Return (X, Y) of the center of cell containing provided text 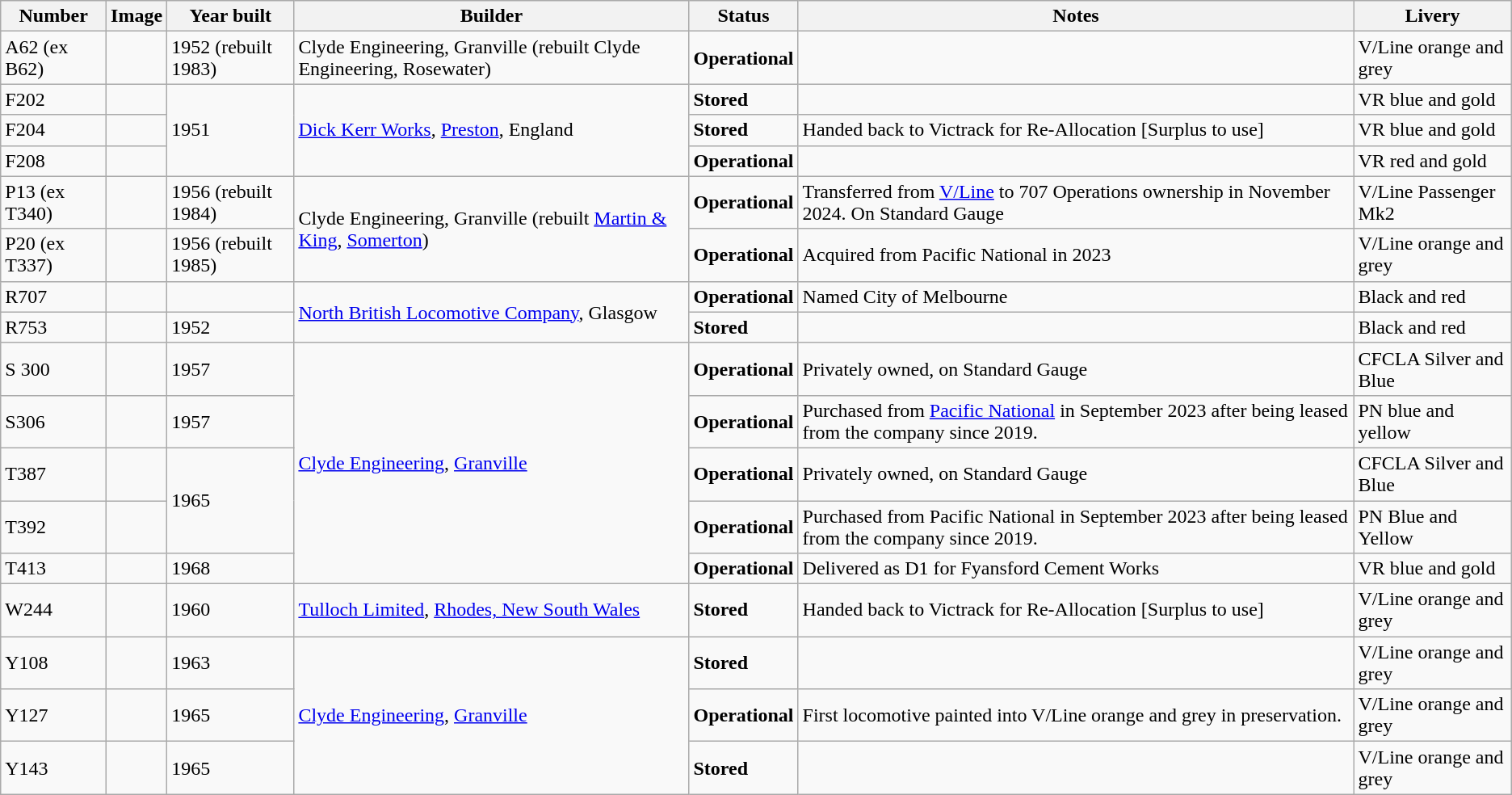
Builder (491, 16)
S306 (53, 422)
Clyde Engineering, Granville (rebuilt Martin & King, Somerton) (491, 229)
A62 (ex B62) (53, 58)
Year built (231, 16)
T392 (53, 527)
Delivered as D1 for Fyansford Cement Works (1076, 569)
North British Locomotive Company, Glasgow (491, 312)
V/Line Passenger Mk2 (1433, 202)
1952 (231, 327)
W244 (53, 611)
First locomotive painted into V/Line orange and grey in preservation. (1076, 716)
1951 (231, 130)
P13 (ex T340) (53, 202)
Dick Kerr Works, Preston, England (491, 130)
T387 (53, 473)
Y143 (53, 768)
Y108 (53, 662)
S 300 (53, 368)
F202 (53, 99)
Tulloch Limited, Rhodes, New South Wales (491, 611)
R707 (53, 297)
Y127 (53, 716)
1956 (rebuilt 1984) (231, 202)
PN blue and yellow (1433, 422)
VR red and gold (1433, 161)
Transferred from V/Line to 707 Operations ownership in November 2024. On Standard Gauge (1076, 202)
Notes (1076, 16)
Number (53, 16)
1968 (231, 569)
1952 (rebuilt 1983) (231, 58)
R753 (53, 327)
1963 (231, 662)
1960 (231, 611)
Clyde Engineering, Granville (rebuilt Clyde Engineering, Rosewater) (491, 58)
F208 (53, 161)
F204 (53, 130)
PN Blue and Yellow (1433, 527)
T413 (53, 569)
Acquired from Pacific National in 2023 (1076, 255)
Image (137, 16)
1956 (rebuilt 1985) (231, 255)
Named City of Melbourne (1076, 297)
Livery (1433, 16)
P20 (ex T337) (53, 255)
Status (743, 16)
